Search for the cell housing the specified text and yield its (X, Y) center coordinate. 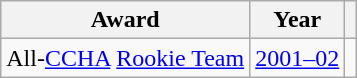
Year (298, 20)
All-CCHA Rookie Team (126, 58)
2001–02 (298, 58)
Award (126, 20)
